Extract the (X, Y) coordinate from the center of the cell holding the provided text.  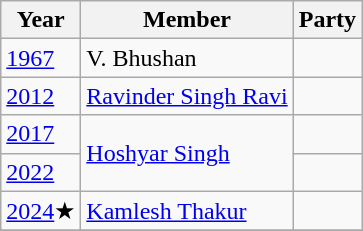
2017 (41, 134)
Member (187, 20)
Ravinder Singh Ravi (187, 96)
V. Bhushan (187, 58)
Year (41, 20)
Party (327, 20)
Kamlesh Thakur (187, 211)
2024★ (41, 211)
Hoshyar Singh (187, 153)
2022 (41, 172)
1967 (41, 58)
2012 (41, 96)
